Search for the cell housing the specified text and yield its (X, Y) center coordinate. 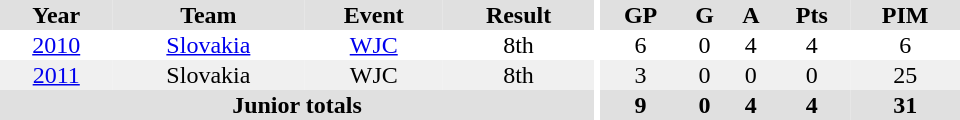
Team (208, 15)
Year (56, 15)
9 (641, 105)
Event (374, 15)
A (750, 15)
Pts (812, 15)
2011 (56, 75)
Result (518, 15)
2010 (56, 45)
GP (641, 15)
PIM (905, 15)
3 (641, 75)
Junior totals (297, 105)
25 (905, 75)
31 (905, 105)
G (705, 15)
